Locate the cell with the specified text and output its (x, y) center coordinate. 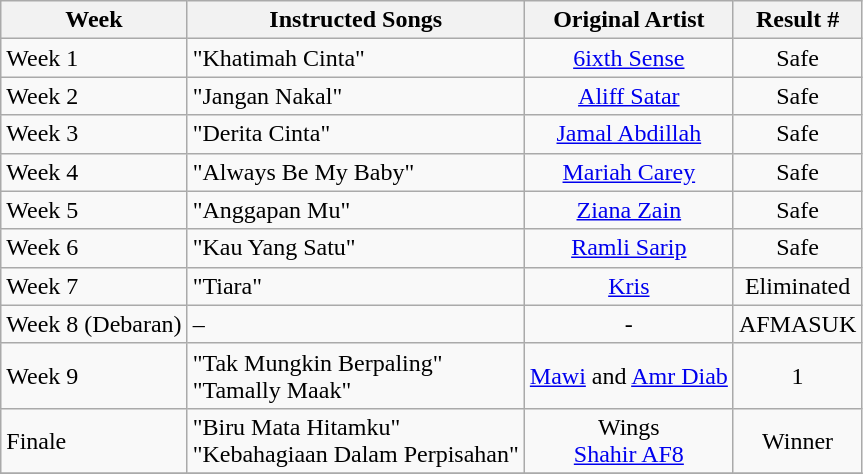
"Tiara" (356, 286)
Finale (94, 440)
Mawi and Amr Diab (628, 376)
– (356, 324)
Kris (628, 286)
Week 8 (Debaran) (94, 324)
Week 7 (94, 286)
Eliminated (797, 286)
Ziana Zain (628, 210)
Week 5 (94, 210)
Aliff Satar (628, 96)
Result # (797, 20)
Ramli Sarip (628, 248)
6ixth Sense (628, 58)
- (628, 324)
"Khatimah Cinta" (356, 58)
Week 6 (94, 248)
"Tak Mungkin Berpaling" "Tamally Maak" (356, 376)
Jamal Abdillah (628, 134)
Week 2 (94, 96)
AFMASUK (797, 324)
Original Artist (628, 20)
"Kau Yang Satu" (356, 248)
"Biru Mata Hitamku" "Kebahagiaan Dalam Perpisahan" (356, 440)
Wings Shahir AF8 (628, 440)
1 (797, 376)
Instructed Songs (356, 20)
Winner (797, 440)
"Jangan Nakal" (356, 96)
Week 1 (94, 58)
"Anggapan Mu" (356, 210)
Week 4 (94, 172)
Mariah Carey (628, 172)
Week (94, 20)
"Derita Cinta" (356, 134)
Week 9 (94, 376)
"Always Be My Baby" (356, 172)
Week 3 (94, 134)
